Search for the cell housing the specified text and yield its [X, Y] center coordinate. 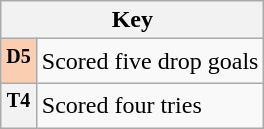
D5 [19, 62]
Scored four tries [150, 106]
Key [132, 20]
Scored five drop goals [150, 62]
T4 [19, 106]
